Extract the [X, Y] coordinate from the center of the cell holding the provided text.  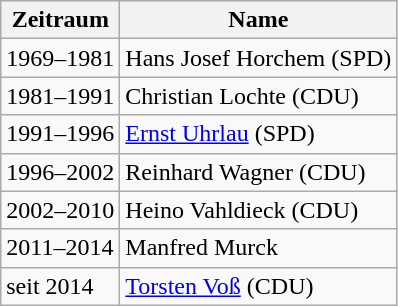
Ernst Uhrlau (SPD) [258, 134]
Heino Vahldieck (CDU) [258, 210]
Name [258, 20]
1969–1981 [60, 58]
1996–2002 [60, 172]
Christian Lochte (CDU) [258, 96]
Manfred Murck [258, 248]
seit 2014 [60, 286]
1991–1996 [60, 134]
Zeitraum [60, 20]
2011–2014 [60, 248]
Hans Josef Horchem (SPD) [258, 58]
Reinhard Wagner (CDU) [258, 172]
2002–2010 [60, 210]
Torsten Voß (CDU) [258, 286]
1981–1991 [60, 96]
